Return the (X, Y) coordinate for the center point of the cell that contains the specified text.  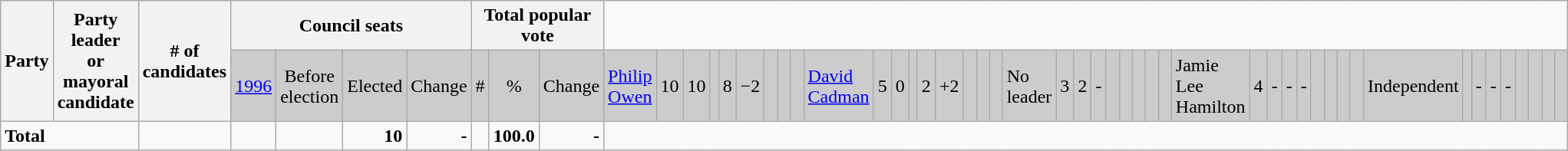
Party (27, 61)
+2 (949, 86)
100.0 (514, 136)
Before election (310, 86)
Philip Owen (630, 86)
Total (69, 136)
−2 (751, 86)
Total popular vote (537, 26)
David Cadman (838, 86)
No leader (1029, 86)
Party leaderor mayoralcandidate (95, 61)
Independent (1414, 86)
0 (900, 86)
3 (1065, 86)
Council seats (352, 26)
Jamie Lee Hamilton (1210, 86)
Elected (375, 86)
# ofcandidates (184, 61)
% (514, 86)
1996 (253, 86)
8 (728, 86)
5 (883, 86)
4 (1259, 86)
# (480, 86)
